Scan for the cell matching the given text and deliver its [x, y] coordinate at center. 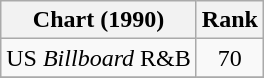
Chart (1990) [99, 20]
US Billboard R&B [99, 58]
Rank [230, 20]
70 [230, 58]
